Return the [x, y] coordinate for the center point of the cell that contains the specified text.  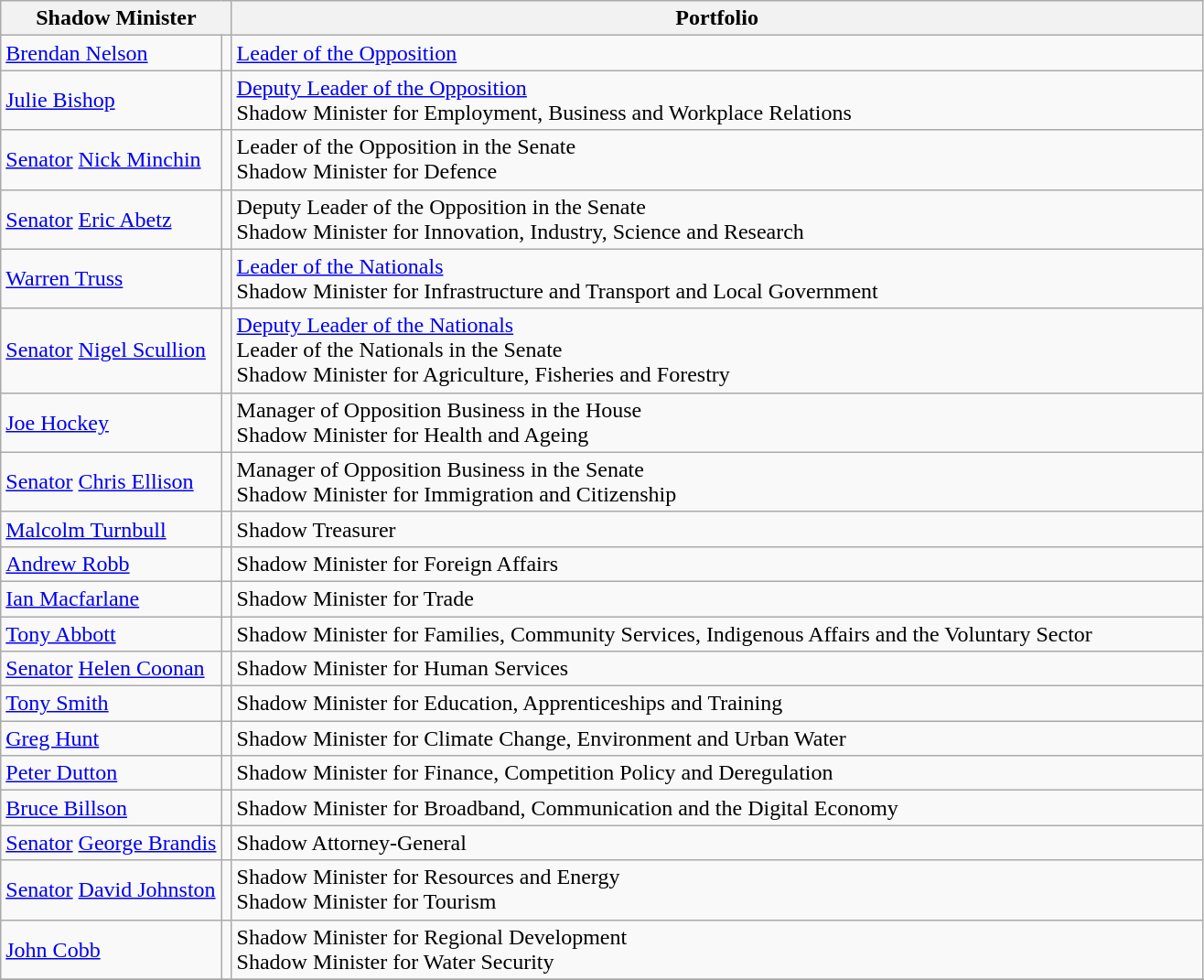
Shadow Minister for Regional DevelopmentShadow Minister for Water Security [717, 950]
Leader of the Opposition in the SenateShadow Minister for Defence [717, 159]
Shadow Minister [116, 18]
Deputy Leader of the NationalsLeader of the Nationals in the SenateShadow Minister for Agriculture, Fisheries and Forestry [717, 350]
Shadow Minister for Education, Apprenticeships and Training [717, 704]
Senator Eric Abetz [112, 220]
Shadow Minister for Trade [717, 598]
Warren Truss [112, 278]
Leader of the Opposition [717, 53]
Tony Abbott [112, 634]
Bruce Billson [112, 808]
Greg Hunt [112, 738]
Shadow Minister for Foreign Affairs [717, 564]
Deputy Leader of the Opposition in the SenateShadow Minister for Innovation, Industry, Science and Research [717, 220]
Shadow Minister for Broadband, Communication and the Digital Economy [717, 808]
Shadow Minister for Families, Community Services, Indigenous Affairs and the Voluntary Sector [717, 634]
Julie Bishop [112, 101]
Shadow Treasurer [717, 529]
Shadow Minister for Resources and EnergyShadow Minister for Tourism [717, 889]
Manager of Opposition Business in the HouseShadow Minister for Health and Ageing [717, 423]
Shadow Minister for Climate Change, Environment and Urban Water [717, 738]
Deputy Leader of the OppositionShadow Minister for Employment, Business and Workplace Relations [717, 101]
Andrew Robb [112, 564]
Joe Hockey [112, 423]
Senator Nick Minchin [112, 159]
Brendan Nelson [112, 53]
Tony Smith [112, 704]
Ian Macfarlane [112, 598]
Peter Dutton [112, 773]
Senator David Johnston [112, 889]
Senator Helen Coonan [112, 669]
Shadow Minister for Finance, Competition Policy and Deregulation [717, 773]
Manager of Opposition Business in the SenateShadow Minister for Immigration and Citizenship [717, 481]
Leader of the NationalsShadow Minister for Infrastructure and Transport and Local Government [717, 278]
Portfolio [717, 18]
Senator George Brandis [112, 843]
Shadow Minister for Human Services [717, 669]
Senator Nigel Scullion [112, 350]
Shadow Attorney-General [717, 843]
Malcolm Turnbull [112, 529]
John Cobb [112, 950]
Senator Chris Ellison [112, 481]
